Identify which cell holds the provided text, then report its (x, y) central coordinate. 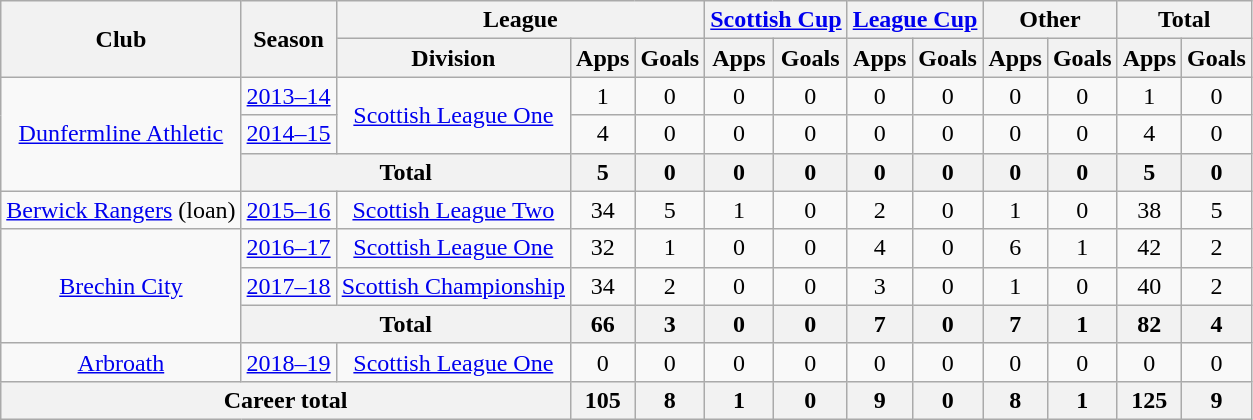
Career total (286, 400)
2015–16 (288, 210)
Division (453, 58)
38 (1149, 210)
Other (1050, 20)
Arbroath (121, 362)
2016–17 (288, 248)
2013–14 (288, 96)
32 (603, 248)
82 (1149, 324)
Brechin City (121, 286)
6 (1015, 248)
42 (1149, 248)
Scottish League Two (453, 210)
Dunfermline Athletic (121, 134)
Scottish Cup (776, 20)
Season (288, 39)
Berwick Rangers (loan) (121, 210)
League (520, 20)
105 (603, 400)
Scottish Championship (453, 286)
2017–18 (288, 286)
40 (1149, 286)
125 (1149, 400)
2018–19 (288, 362)
66 (603, 324)
Club (121, 39)
2014–15 (288, 134)
League Cup (915, 20)
